Find where the given text appears and provide that cell's center as [X, Y] coordinate. 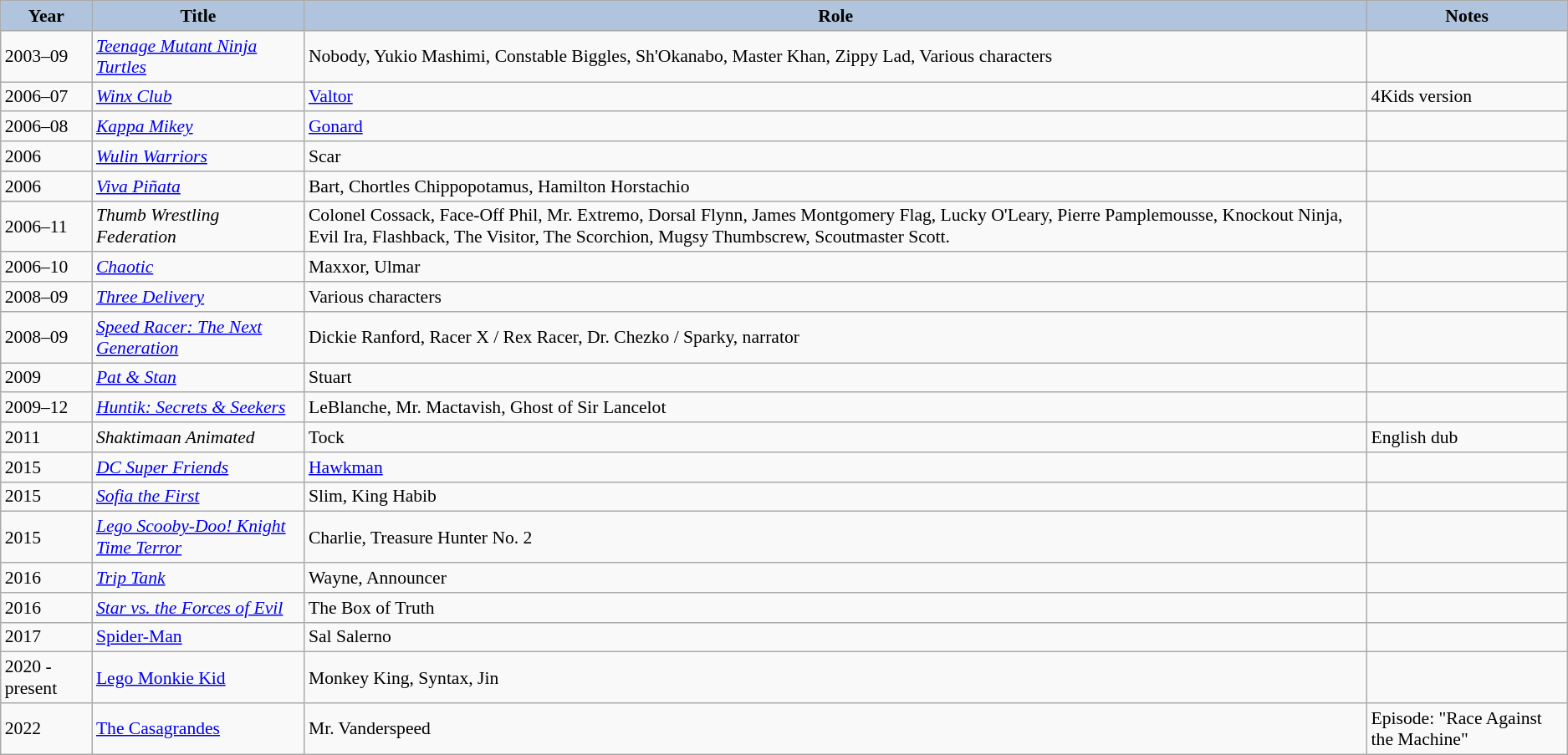
2020 - present [47, 677]
Charlie, Treasure Hunter No. 2 [836, 537]
Spider-Man [198, 637]
Various characters [836, 297]
Stuart [836, 378]
2006–08 [47, 127]
Valtor [836, 97]
Scar [836, 156]
LeBlanche, Mr. Mactavish, Ghost of Sir Lancelot [836, 408]
Wayne, Announcer [836, 578]
Kappa Mikey [198, 127]
Huntik: Secrets & Seekers [198, 408]
Monkey King, Syntax, Jin [836, 677]
Title [198, 16]
Chaotic [198, 268]
Lego Scooby-Doo! Knight Time Terror [198, 537]
2009 [47, 378]
Shaktimaan Animated [198, 437]
Nobody, Yukio Mashimi, Constable Biggles, Sh'Okanabo, Master Khan, Zippy Lad, Various characters [836, 57]
Wulin Warriors [198, 156]
The Box of Truth [836, 608]
Teenage Mutant Ninja Turtles [198, 57]
Viva Piñata [198, 186]
2006–07 [47, 97]
Winx Club [198, 97]
Lego Monkie Kid [198, 677]
Role [836, 16]
Tock [836, 437]
4Kids version [1467, 97]
Sal Salerno [836, 637]
Gonard [836, 127]
Hawkman [836, 467]
2011 [47, 437]
Slim, King Habib [836, 497]
2003–09 [47, 57]
Pat & Stan [198, 378]
2017 [47, 637]
Bart, Chortles Chippopotamus, Hamilton Horstachio [836, 186]
Dickie Ranford, Racer X / Rex Racer, Dr. Chezko / Sparky, narrator [836, 338]
Three Delivery [198, 297]
Notes [1467, 16]
Speed Racer: The Next Generation [198, 338]
2006–11 [47, 226]
Mr. Vanderspeed [836, 729]
Sofia the First [198, 497]
DC Super Friends [198, 467]
Star vs. the Forces of Evil [198, 608]
2006–10 [47, 268]
2009–12 [47, 408]
The Casagrandes [198, 729]
Trip Tank [198, 578]
English dub [1467, 437]
Episode: "Race Against the Machine" [1467, 729]
Year [47, 16]
2022 [47, 729]
Thumb Wrestling Federation [198, 226]
Maxxor, Ulmar [836, 268]
